Detect which cell encompasses the target text, then output its [x, y] center coordinate. 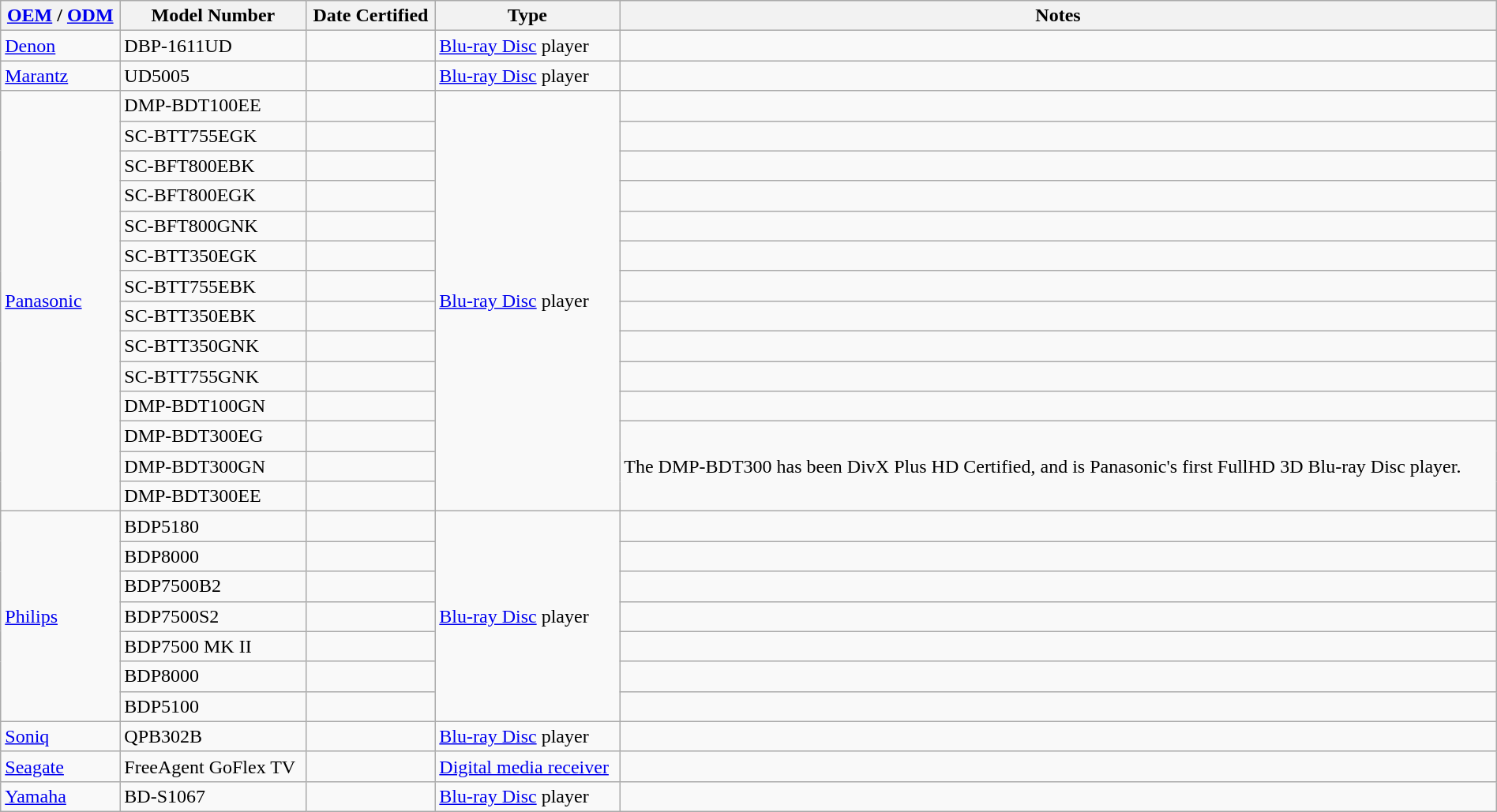
Yamaha [60, 796]
SC-BTT755GNK [213, 376]
QPB302B [213, 736]
SC-BTT350EGK [213, 256]
BDP5100 [213, 706]
BDP5180 [213, 526]
SC-BTT755EBK [213, 286]
DMP-BDT300GN [213, 466]
OEM / ODM [60, 16]
Notes [1058, 16]
The DMP-BDT300 has been DivX Plus HD Certified, and is Panasonic's first FullHD 3D Blu-ray Disc player. [1058, 466]
BDP7500B2 [213, 586]
Soniq [60, 736]
SC-BFT800GNK [213, 226]
SC-BTT350GNK [213, 346]
SC-BFT800EGK [213, 196]
DBP-1611UD [213, 46]
DMP-BDT300EE [213, 496]
BDP7500S2 [213, 616]
UD5005 [213, 76]
Marantz [60, 76]
DMP-BDT300EG [213, 436]
Philips [60, 616]
SC-BTT350EBK [213, 316]
Denon [60, 46]
SC-BTT755EGK [213, 136]
Seagate [60, 766]
Type [527, 16]
Date Certified [371, 16]
BD-S1067 [213, 796]
DMP-BDT100GN [213, 406]
Model Number [213, 16]
BDP7500 MK II [213, 646]
Panasonic [60, 301]
FreeAgent GoFlex TV [213, 766]
DMP-BDT100EE [213, 106]
SC-BFT800EBK [213, 166]
Digital media receiver [527, 766]
